Determine the (x, y) coordinate at the center of the cell enclosing the given text.  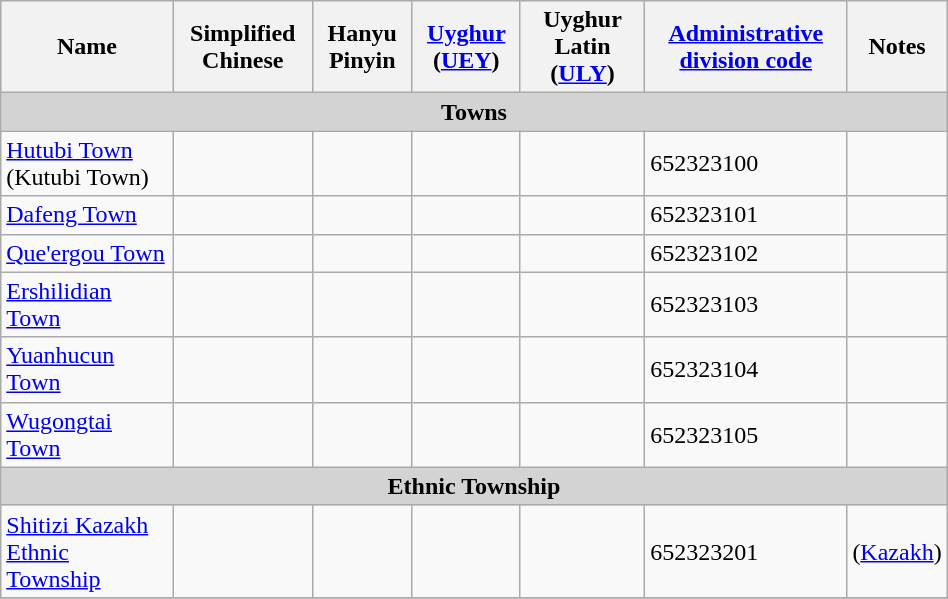
Uyghur (UEY) (466, 47)
Notes (897, 47)
Dafeng Town (87, 215)
Ethnic Township (474, 486)
652323105 (746, 434)
Simplified Chinese (242, 47)
Towns (474, 112)
(Kazakh) (897, 551)
Name (87, 47)
Administrative division code (746, 47)
Wugongtai Town (87, 434)
Hanyu Pinyin (362, 47)
Shitizi Kazakh Ethnic Township (87, 551)
Yuanhucun Town (87, 370)
Hutubi Town(Kutubi Town) (87, 164)
652323102 (746, 253)
652323103 (746, 304)
Que'ergou Town (87, 253)
652323104 (746, 370)
652323101 (746, 215)
652323201 (746, 551)
Ershilidian Town (87, 304)
Uyghur Latin (ULY) (582, 47)
652323100 (746, 164)
